Scan for the cell matching the given text and deliver its [x, y] coordinate at center. 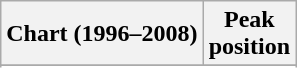
Peakposition [249, 34]
Chart (1996–2008) [102, 34]
